For the text-containing cell, return its midpoint in [X, Y] coordinate format. 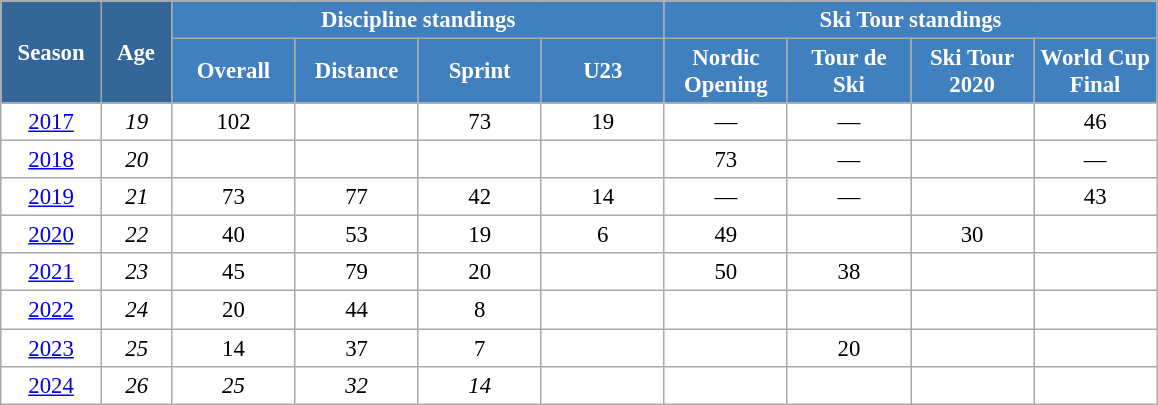
6 [602, 235]
Ski Tour 2020 [972, 72]
32 [356, 385]
NordicOpening [726, 72]
World CupFinal [1096, 72]
2023 [52, 348]
30 [972, 235]
50 [726, 273]
42 [480, 197]
37 [356, 348]
Discipline standings [418, 20]
21 [136, 197]
Sprint [480, 72]
38 [848, 273]
Distance [356, 72]
77 [356, 197]
Age [136, 52]
2019 [52, 197]
40 [234, 235]
2017 [52, 122]
46 [1096, 122]
53 [356, 235]
U23 [602, 72]
2020 [52, 235]
43 [1096, 197]
102 [234, 122]
49 [726, 235]
2022 [52, 310]
45 [234, 273]
8 [480, 310]
26 [136, 385]
Tour deSki [848, 72]
Season [52, 52]
2024 [52, 385]
Ski Tour standings [910, 20]
7 [480, 348]
2021 [52, 273]
Overall [234, 72]
44 [356, 310]
79 [356, 273]
22 [136, 235]
2018 [52, 160]
23 [136, 273]
24 [136, 310]
